Output the (x, y) coordinate of the center of the cell containing the given text.  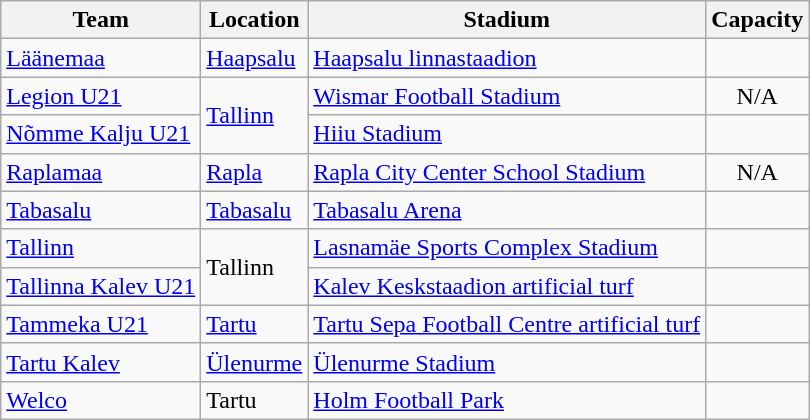
Ülenurme (254, 362)
Raplamaa (101, 172)
Haapsalu (254, 58)
Ülenurme Stadium (507, 362)
Welco (101, 400)
Haapsalu linnastaadion (507, 58)
Nõmme Kalju U21 (101, 134)
Tallinna Kalev U21 (101, 286)
Hiiu Stadium (507, 134)
Tartu Kalev (101, 362)
Wismar Football Stadium (507, 96)
Kalev Keskstaadion artificial turf (507, 286)
Tartu Sepa Football Centre artificial turf (507, 324)
Rapla City Center School Stadium (507, 172)
Tabasalu Arena (507, 210)
Legion U21 (101, 96)
Stadium (507, 20)
Lasnamäe Sports Complex Stadium (507, 248)
Rapla (254, 172)
Läänemaa (101, 58)
Holm Football Park (507, 400)
Team (101, 20)
Location (254, 20)
Capacity (758, 20)
Tammeka U21 (101, 324)
